Output the (x, y) coordinate of the center of the cell containing the given text.  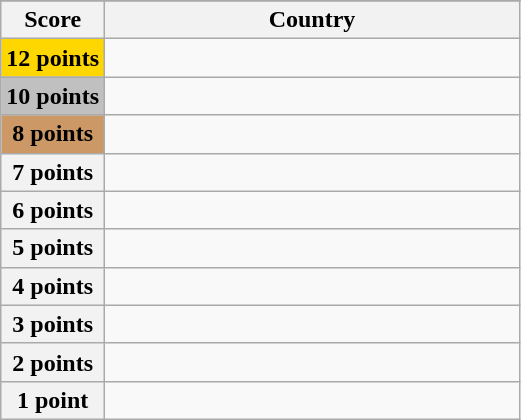
Score (53, 20)
6 points (53, 210)
5 points (53, 248)
3 points (53, 324)
7 points (53, 172)
4 points (53, 286)
2 points (53, 362)
Country (312, 20)
10 points (53, 96)
12 points (53, 58)
1 point (53, 400)
8 points (53, 134)
